Scan for the cell matching the given text and deliver its (X, Y) coordinate at center. 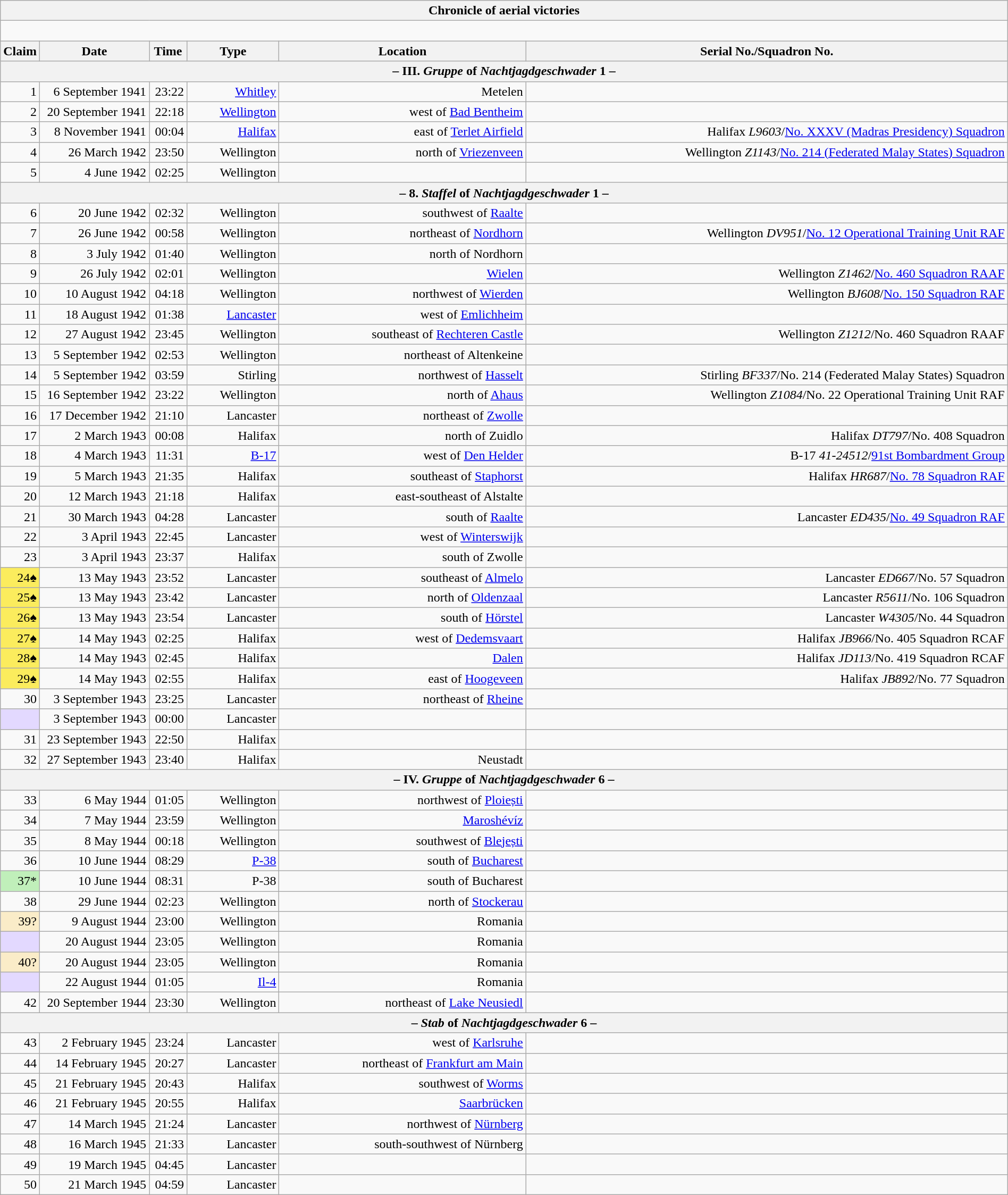
– III. Gruppe of Nachtjagdgeschwader 1 – (504, 71)
23:37 (168, 557)
Wellington Z1462/No. 460 Squadron RAAF (767, 274)
14 February 1945 (94, 1063)
B-17 (233, 456)
northeast of Frankfurt am Main (402, 1063)
Halifax L9603/No. XXXV (Madras Presidency) Squadron (767, 132)
37* (20, 881)
04:18 (168, 294)
23 (20, 557)
northeast of Zwolle (402, 415)
east of Terlet Airfield (402, 132)
00:00 (168, 719)
12 (20, 335)
– 8. Staffel of Nachtjagdgeschwader 1 – (504, 193)
23:00 (168, 922)
southeast of Rechteren Castle (402, 335)
29 June 1944 (94, 901)
west of Karlsruhe (402, 1043)
Maroshévíz (402, 820)
south of Raalte (402, 516)
21:10 (168, 415)
08:29 (168, 860)
02:55 (168, 679)
Lancaster R5611/No. 106 Squadron (767, 598)
south of Hörstel (402, 618)
23:40 (168, 759)
Saarbrücken (402, 1104)
43 (20, 1043)
21:35 (168, 476)
northeast of Rheine (402, 699)
Halifax JB892/No. 77 Squadron (767, 679)
Time (168, 51)
– IV. Gruppe of Nachtjagdgeschwader 6 – (504, 780)
00:08 (168, 436)
26 July 1942 (94, 274)
44 (20, 1063)
26♠ (20, 618)
3 (20, 132)
west of Dedemsvaart (402, 638)
13 (20, 355)
21:33 (168, 1144)
11 (20, 314)
Lancaster ED667/No. 57 Squadron (767, 577)
9 August 1944 (94, 922)
– Stab of Nachtjagdgeschwader 6 – (504, 1023)
23:30 (168, 1002)
28♠ (20, 658)
southwest of Worms (402, 1083)
12 March 1943 (94, 496)
21 March 1945 (94, 1184)
Lancaster W4305/No. 44 Squadron (767, 618)
14 March 1945 (94, 1124)
20:55 (168, 1104)
23:42 (168, 598)
Neustadt (402, 759)
northeast of Lake Neusiedl (402, 1002)
Wellington Z1212/No. 460 Squadron RAAF (767, 335)
northwest of Hasselt (402, 375)
7 May 1944 (94, 820)
Lancaster ED435/No. 49 Squadron RAF (767, 516)
Date (94, 51)
Wellington DV951/No. 12 Operational Training Unit RAF (767, 233)
2 February 1945 (94, 1043)
west of Emlichheim (402, 314)
22:50 (168, 739)
Wielen (402, 274)
23:24 (168, 1043)
west of Winterswijk (402, 537)
22:45 (168, 537)
20 June 1942 (94, 213)
14 (20, 375)
19 (20, 476)
southeast of Almelo (402, 577)
10 August 1942 (94, 294)
west of Den Helder (402, 456)
Stirling BF337/No. 214 (Federated Malay States) Squadron (767, 375)
00:18 (168, 840)
north of Vriezenveen (402, 152)
Wellington Z1084/No. 22 Operational Training Unit RAF (767, 395)
18 August 1942 (94, 314)
20 September 1944 (94, 1002)
4 March 1943 (94, 456)
Halifax DT797/No. 408 Squadron (767, 436)
21 (20, 516)
18 (20, 456)
31 (20, 739)
40? (20, 962)
38 (20, 901)
Halifax HR687/No. 78 Squadron RAF (767, 476)
1 (20, 91)
Claim (20, 51)
26 June 1942 (94, 233)
23:59 (168, 820)
19 March 1945 (94, 1164)
23:54 (168, 618)
northwest of Wierden (402, 294)
north of Oldenzaal (402, 598)
6 September 1941 (94, 91)
Metelen (402, 91)
48 (20, 1144)
east-southeast of Alstalte (402, 496)
23:25 (168, 699)
04:59 (168, 1184)
5 (20, 172)
south of Zwolle (402, 557)
northwest of Ploiești (402, 800)
Stirling (233, 375)
north of Ahaus (402, 395)
00:04 (168, 132)
northeast of Nordhorn (402, 233)
20 (20, 496)
8 (20, 254)
35 (20, 840)
north of Zuidlo (402, 436)
22 (20, 537)
Location (402, 51)
23:50 (168, 152)
24♠ (20, 577)
27 August 1942 (94, 335)
30 March 1943 (94, 516)
northeast of Altenkeine (402, 355)
south-southwest of Nürnberg (402, 1144)
47 (20, 1124)
northwest of Nürnberg (402, 1124)
00:58 (168, 233)
03:59 (168, 375)
17 (20, 436)
29♠ (20, 679)
01:38 (168, 314)
Halifax JB966/No. 405 Squadron RCAF (767, 638)
22:18 (168, 112)
Il-4 (233, 982)
02:53 (168, 355)
4 June 1942 (94, 172)
04:45 (168, 1164)
10 (20, 294)
3 July 1942 (94, 254)
33 (20, 800)
north of Stockerau (402, 901)
B-17 41-24512/91st Bombardment Group (767, 456)
01:40 (168, 254)
2 March 1943 (94, 436)
21:18 (168, 496)
north of Nordhorn (402, 254)
23:45 (168, 335)
49 (20, 1164)
Type (233, 51)
50 (20, 1184)
southwest of Blejești (402, 840)
Wellington Z1143/No. 214 (Federated Malay States) Squadron (767, 152)
5 March 1943 (94, 476)
Wellington BJ608/No. 150 Squadron RAF (767, 294)
Dalen (402, 658)
02:23 (168, 901)
4 (20, 152)
21:24 (168, 1124)
7 (20, 233)
Whitley (233, 91)
22 August 1944 (94, 982)
08:31 (168, 881)
02:01 (168, 274)
southeast of Staphorst (402, 476)
27 September 1943 (94, 759)
26 March 1942 (94, 152)
27♠ (20, 638)
42 (20, 1002)
6 May 1944 (94, 800)
04:28 (168, 516)
8 November 1941 (94, 132)
39? (20, 922)
30 (20, 699)
23 September 1943 (94, 739)
15 (20, 395)
east of Hoogeveen (402, 679)
southwest of Raalte (402, 213)
34 (20, 820)
46 (20, 1104)
Chronicle of aerial victories (504, 11)
Serial No./Squadron No. (767, 51)
2 (20, 112)
02:32 (168, 213)
11:31 (168, 456)
02:45 (168, 658)
16 September 1942 (94, 395)
16 March 1945 (94, 1144)
8 May 1944 (94, 840)
16 (20, 415)
23:52 (168, 577)
20:27 (168, 1063)
west of Bad Bentheim (402, 112)
Halifax JD113/No. 419 Squadron RCAF (767, 658)
9 (20, 274)
45 (20, 1083)
20:43 (168, 1083)
6 (20, 213)
36 (20, 860)
32 (20, 759)
17 December 1942 (94, 415)
25♠ (20, 598)
20 September 1941 (94, 112)
